Output the [x, y] coordinate of the center of the cell containing the given text.  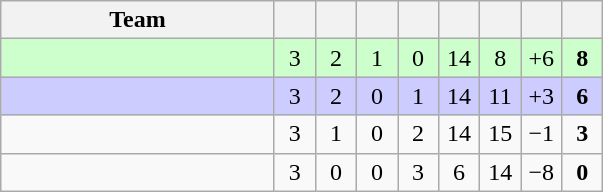
+6 [542, 58]
+3 [542, 96]
15 [500, 134]
−8 [542, 172]
Team [138, 20]
11 [500, 96]
−1 [542, 134]
